From the cell containing the given text, extract its center point as [x, y] coordinate. 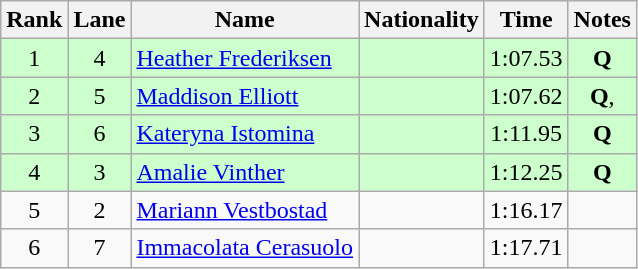
Time [526, 20]
1:07.62 [526, 96]
Kateryna Istomina [245, 134]
1:11.95 [526, 134]
Nationality [422, 20]
1:17.71 [526, 248]
Notes [602, 20]
Maddison Elliott [245, 96]
Immacolata Cerasuolo [245, 248]
Amalie Vinther [245, 172]
Mariann Vestbostad [245, 210]
1:12.25 [526, 172]
1:07.53 [526, 58]
Name [245, 20]
7 [100, 248]
1:16.17 [526, 210]
Rank [34, 20]
Heather Frederiksen [245, 58]
Q, [602, 96]
Lane [100, 20]
1 [34, 58]
